For the text-containing cell, return its midpoint in (x, y) coordinate format. 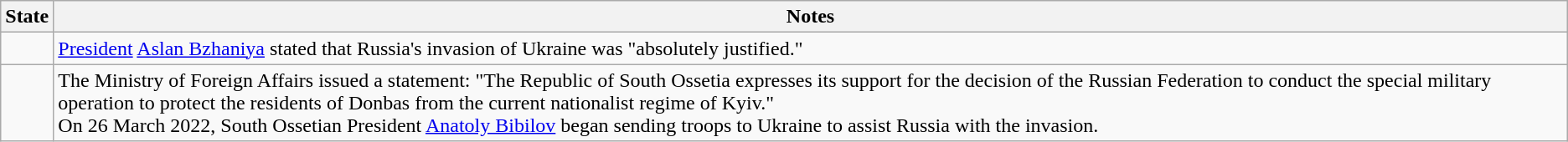
State (27, 17)
President Aslan Bzhaniya stated that Russia's invasion of Ukraine was "absolutely justified." (811, 48)
Notes (811, 17)
